Identify which cell holds the provided text, then report its (X, Y) central coordinate. 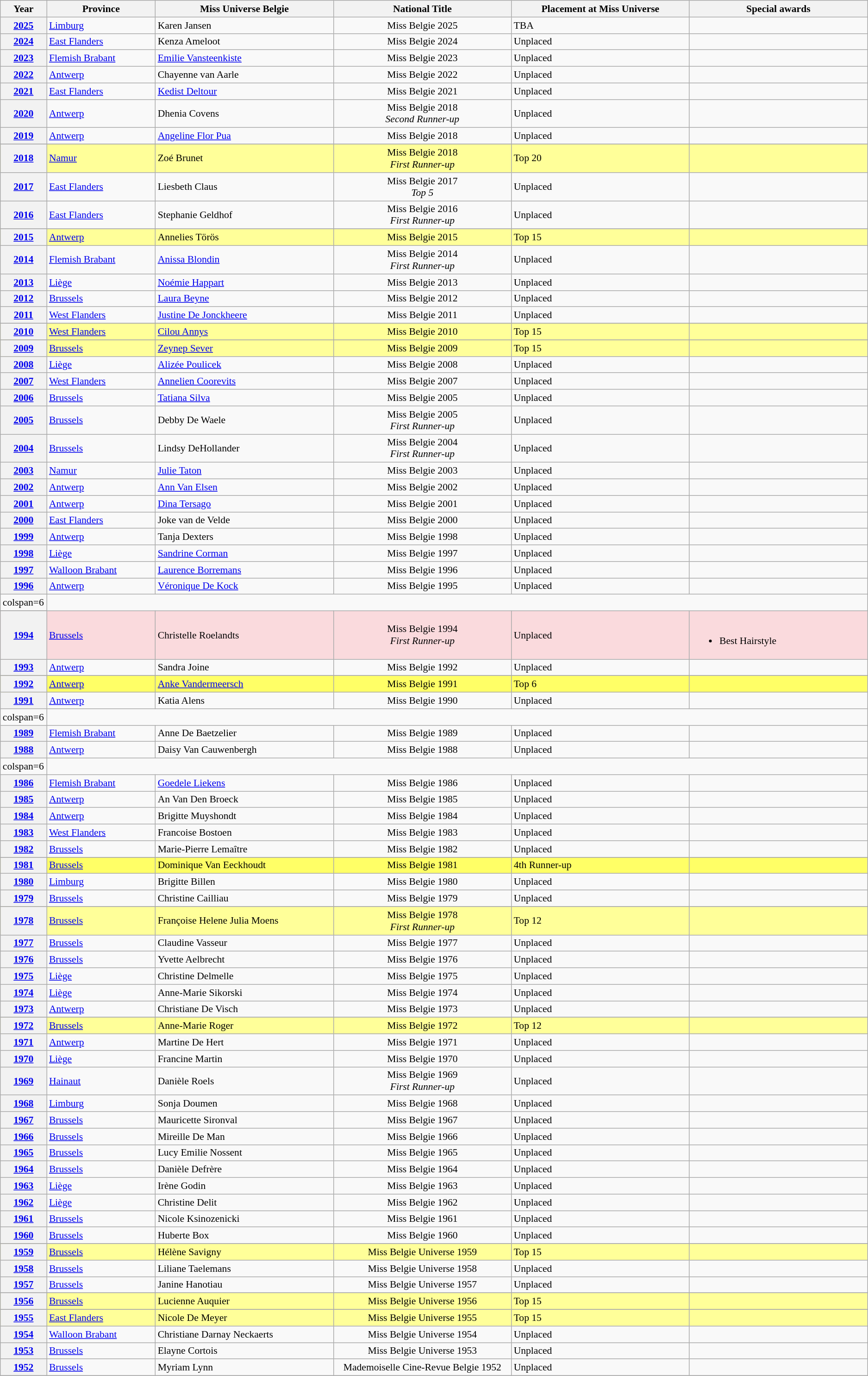
1976 (24, 960)
Miss Belgie 2003 (422, 471)
Mauricette Sironval (244, 1120)
Miss Belgie 1989 (422, 733)
Miss Belgie 1978First Runner-up (422, 920)
Miss Belgie 1976 (422, 960)
Annelies Törös (244, 238)
Miss Belgie Universe 1957 (422, 1285)
2009 (24, 348)
2010 (24, 332)
Francine Martin (244, 1059)
Miss Belgie 2018 (422, 136)
Dominique Van Eeckhoudt (244, 865)
2003 (24, 471)
2014 (24, 260)
1988 (24, 750)
1952 (24, 1368)
2006 (24, 398)
Miss Belgie 1994First Runner-up (422, 635)
Christiane Darnay Neckaerts (244, 1334)
Mireille De Man (244, 1137)
1989 (24, 733)
Anne De Baetzelier (244, 733)
Miss Belgie 2002 (422, 488)
1956 (24, 1301)
1979 (24, 899)
2020 (24, 114)
Anke Vandermeersch (244, 684)
Christiane De Visch (244, 1009)
Miss Belgie 1990 (422, 701)
2015 (24, 238)
Francoise Bostoen (244, 832)
Julie Taton (244, 471)
Zoé Brunet (244, 158)
Myriam Lynn (244, 1368)
Miss Belgie 2010 (422, 332)
Miss Belgie 1974 (422, 993)
1999 (24, 537)
1971 (24, 1042)
Miss Belgie 1971 (422, 1042)
2001 (24, 504)
1991 (24, 701)
Danièle Roels (244, 1081)
Brigitte Muyshondt (244, 816)
Miss Belgie 1985 (422, 800)
Dhenia Covens (244, 114)
Miss Belgie 2025 (422, 25)
1984 (24, 816)
Cilou Annys (244, 332)
Danièle Defrère (244, 1170)
1974 (24, 993)
Christine Delit (244, 1202)
Tatiana Silva (244, 398)
1975 (24, 976)
Miss Belgie 1973 (422, 1009)
Sandra Joine (244, 668)
Miss Belgie 1980 (422, 882)
Véronique De Kock (244, 586)
Zeynep Sever (244, 348)
1985 (24, 800)
Miss Belgie 2021 (422, 91)
1969 (24, 1081)
Annelien Coorevits (244, 382)
Miss Belgie 2000 (422, 520)
Miss Belgie Universe 1959 (422, 1252)
Marie-Pierre Lemaître (244, 849)
Miss Belgie 1984 (422, 816)
Nicole De Meyer (244, 1318)
Miss Belgie 1975 (422, 976)
Year (24, 9)
2012 (24, 299)
2018 (24, 158)
Tanja Dexters (244, 537)
4th Runner-up (600, 865)
1961 (24, 1219)
Miss Belgie Universe 1954 (422, 1334)
Miss Belgie 2024 (422, 42)
Elayne Cortois (244, 1351)
1977 (24, 943)
Miss Belgie 2004First Runner-up (422, 448)
1953 (24, 1351)
Miss Belgie 1965 (422, 1153)
Goedele Liekens (244, 783)
Alizée Poulicek (244, 365)
Miss Belgie 1988 (422, 750)
1972 (24, 1026)
Kenza Ameloot (244, 42)
Ann Van Elsen (244, 488)
Miss Belgie 2012 (422, 299)
Miss Belgie 1997 (422, 553)
1982 (24, 849)
Miss Belgie 1966 (422, 1137)
1980 (24, 882)
2022 (24, 75)
Christine Delmelle (244, 976)
Emilie Vansteenkiste (244, 58)
Miss Belgie 2001 (422, 504)
Anissa Blondin (244, 260)
1978 (24, 920)
1968 (24, 1104)
Laura Beyne (244, 299)
Miss Belgie 1964 (422, 1170)
Miss Belgie 1992 (422, 668)
Miss Belgie 2015 (422, 238)
2008 (24, 365)
Miss Belgie 2005First Runner-up (422, 420)
Miss Belgie 1983 (422, 832)
1997 (24, 570)
1981 (24, 865)
Lucy Emilie Nossent (244, 1153)
Huberte Box (244, 1236)
Miss Belgie 1979 (422, 899)
Irène Godin (244, 1186)
Liliane Taelemans (244, 1269)
Top 20 (600, 158)
1960 (24, 1236)
Miss Belgie 1961 (422, 1219)
An Van Den Broeck (244, 800)
Miss Belgie 1962 (422, 1202)
1994 (24, 635)
Miss Belgie 1998 (422, 537)
Martine De Hert (244, 1042)
Miss Belgie 1991 (422, 684)
2005 (24, 420)
Miss Belgie 2014First Runner-up (422, 260)
Miss Belgie 2013 (422, 282)
1973 (24, 1009)
1955 (24, 1318)
Miss Belgie 1986 (422, 783)
1958 (24, 1269)
Miss Belgie 1972 (422, 1026)
Miss Universe Belgie (244, 9)
Christine Cailliau (244, 899)
Top 6 (600, 684)
TBA (600, 25)
2025 (24, 25)
1998 (24, 553)
Miss Belgie 1969First Runner-up (422, 1081)
2004 (24, 448)
Miss Belgie 1995 (422, 586)
1965 (24, 1153)
2024 (24, 42)
Miss Belgie Universe 1956 (422, 1301)
2021 (24, 91)
1957 (24, 1285)
Miss Belgie Universe 1953 (422, 1351)
Placement at Miss Universe (600, 9)
Miss Belgie 1982 (422, 849)
Miss Belgie 2017Top 5 (422, 187)
1959 (24, 1252)
Noémie Happart (244, 282)
1970 (24, 1059)
2016 (24, 215)
Dina Tersago (244, 504)
Miss Belgie 2016First Runner-up (422, 215)
Brigitte Billen (244, 882)
1963 (24, 1186)
Hélène Savigny (244, 1252)
Katia Alens (244, 701)
Justine De Jonckheere (244, 315)
Angeline Flor Pua (244, 136)
Miss Belgie 2011 (422, 315)
2002 (24, 488)
Miss Belgie 1960 (422, 1236)
Miss Belgie Universe 1955 (422, 1318)
1993 (24, 668)
Anne-Marie Sikorski (244, 993)
2013 (24, 282)
Miss Belgie 1970 (422, 1059)
Lucienne Auquier (244, 1301)
Special awards (779, 9)
Miss Belgie 2018Second Runner-up (422, 114)
Miss Belgie 1996 (422, 570)
National Title (422, 9)
Kedist Deltour (244, 91)
1996 (24, 586)
2000 (24, 520)
1986 (24, 783)
Yvette Aelbrecht (244, 960)
1967 (24, 1120)
Janine Hanotiau (244, 1285)
1966 (24, 1137)
Miss Belgie 1967 (422, 1120)
Stephanie Geldhof (244, 215)
Miss Belgie Universe 1958 (422, 1269)
Mademoiselle Cine-Revue Belgie 1952 (422, 1368)
Chayenne van Aarle (244, 75)
Miss Belgie 2018First Runner-up (422, 158)
Lindsy DeHollander (244, 448)
Miss Belgie 1977 (422, 943)
Laurence Borremans (244, 570)
Sonja Doumen (244, 1104)
Françoise Helene Julia Moens (244, 920)
Miss Belgie 1981 (422, 865)
Miss Belgie 2008 (422, 365)
2007 (24, 382)
Claudine Vasseur (244, 943)
2023 (24, 58)
1954 (24, 1334)
Liesbeth Claus (244, 187)
Miss Belgie 2022 (422, 75)
Nicole Ksinozenicki (244, 1219)
Sandrine Corman (244, 553)
Daisy Van Cauwenbergh (244, 750)
2019 (24, 136)
Hainaut (101, 1081)
Miss Belgie 2009 (422, 348)
2011 (24, 315)
Miss Belgie 1968 (422, 1104)
Karen Jansen (244, 25)
Miss Belgie 2007 (422, 382)
Joke van de Velde (244, 520)
Miss Belgie 1963 (422, 1186)
Miss Belgie 2023 (422, 58)
Anne-Marie Roger (244, 1026)
1964 (24, 1170)
Debby De Waele (244, 420)
1983 (24, 832)
Best Hairstyle (779, 635)
Christelle Roelandts (244, 635)
1962 (24, 1202)
Miss Belgie 2005 (422, 398)
2017 (24, 187)
Province (101, 9)
1992 (24, 684)
